Identify which cell holds the provided text, then report its (X, Y) central coordinate. 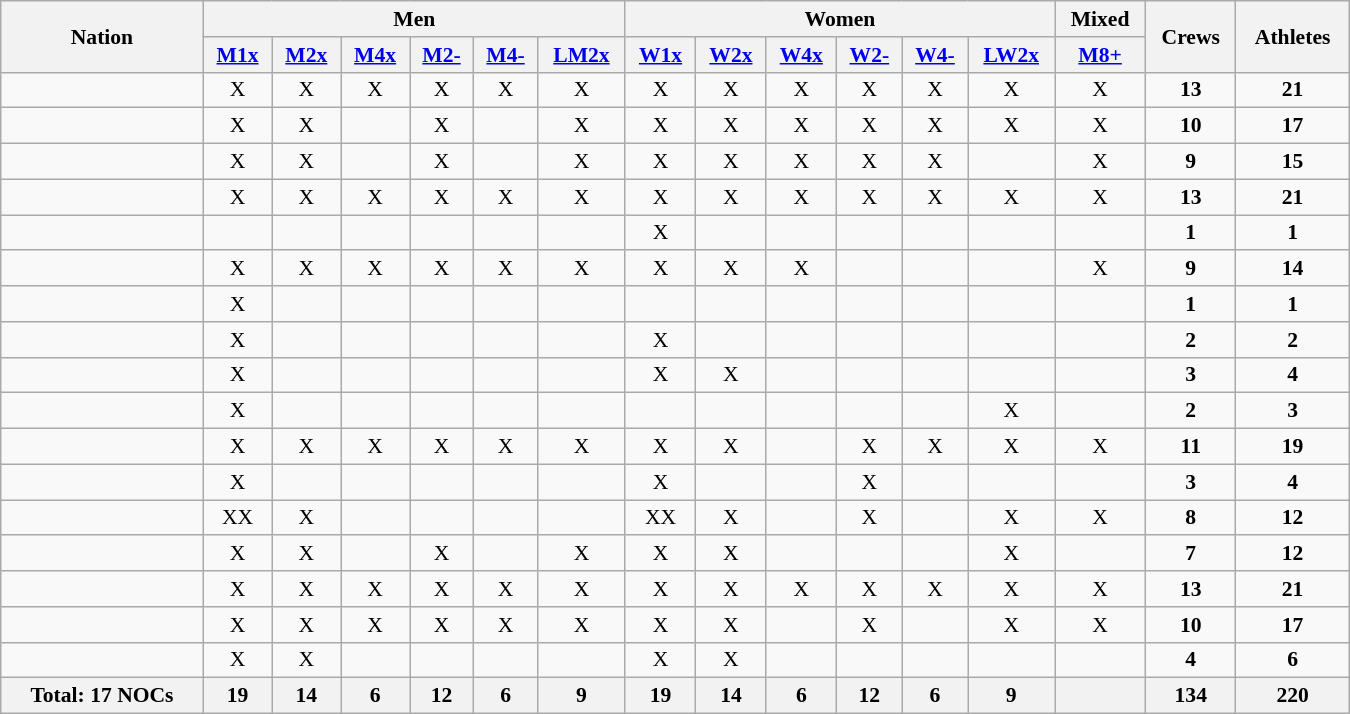
Nation (102, 36)
M4- (506, 55)
M2- (442, 55)
Men (414, 19)
Athletes (1292, 36)
W1x (660, 55)
LM2x (582, 55)
15 (1292, 162)
11 (1191, 447)
8 (1191, 518)
Total: 17 NOCs (102, 696)
M1x (238, 55)
M8+ (1100, 55)
W2- (870, 55)
LW2x (1012, 55)
M2x (306, 55)
W4- (935, 55)
Crews (1191, 36)
Mixed (1100, 19)
Women (840, 19)
M4x (376, 55)
W4x (801, 55)
134 (1191, 696)
7 (1191, 554)
220 (1292, 696)
W2x (731, 55)
